Extract the (x, y) coordinate from the center of the cell holding the provided text.  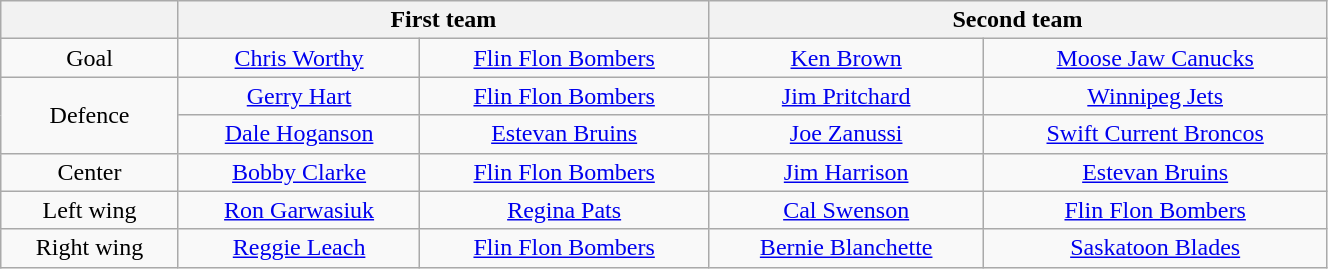
First team (443, 20)
Dale Hoganson (299, 134)
Left wing (90, 210)
Joe Zanussi (846, 134)
Winnipeg Jets (1156, 96)
Moose Jaw Canucks (1156, 58)
Cal Swenson (846, 210)
Center (90, 172)
Jim Harrison (846, 172)
Right wing (90, 248)
Jim Pritchard (846, 96)
Ron Garwasiuk (299, 210)
Saskatoon Blades (1156, 248)
Ken Brown (846, 58)
Bobby Clarke (299, 172)
Gerry Hart (299, 96)
Chris Worthy (299, 58)
Defence (90, 115)
Regina Pats (564, 210)
Bernie Blanchette (846, 248)
Goal (90, 58)
Reggie Leach (299, 248)
Second team (1017, 20)
Swift Current Broncos (1156, 134)
